Provide the [x, y] coordinate of the cell's center where the given text is located.  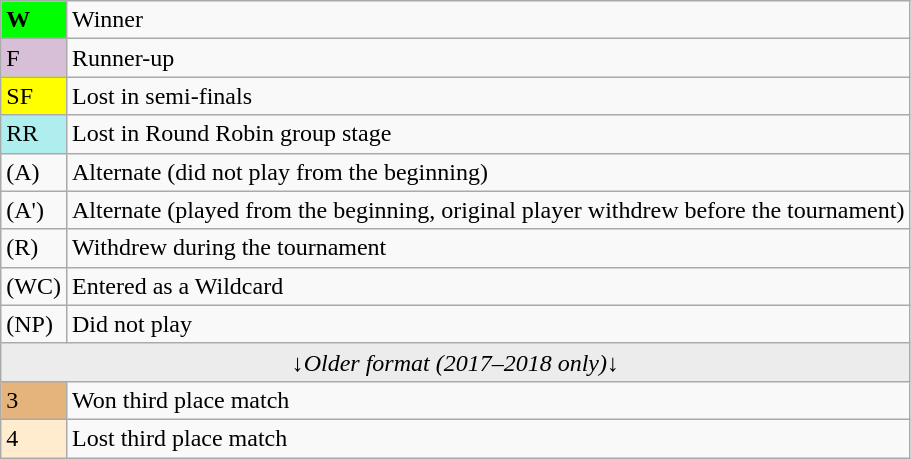
Alternate (played from the beginning, original player withdrew before the tournament) [488, 210]
Did not play [488, 324]
Lost in Round Robin group stage [488, 134]
F [34, 58]
(R) [34, 248]
Alternate (did not play from the beginning) [488, 172]
Winner [488, 20]
Won third place match [488, 400]
Lost in semi-finals [488, 96]
(A') [34, 210]
(NP) [34, 324]
SF [34, 96]
(A) [34, 172]
Entered as a Wildcard [488, 286]
(WC) [34, 286]
RR [34, 134]
3 [34, 400]
Lost third place match [488, 438]
W [34, 20]
Withdrew during the tournament [488, 248]
↓Older format (2017–2018 only)↓ [456, 362]
4 [34, 438]
Runner-up [488, 58]
